Capture the cell that displays the provided text and extract its (X, Y) central coordinate. 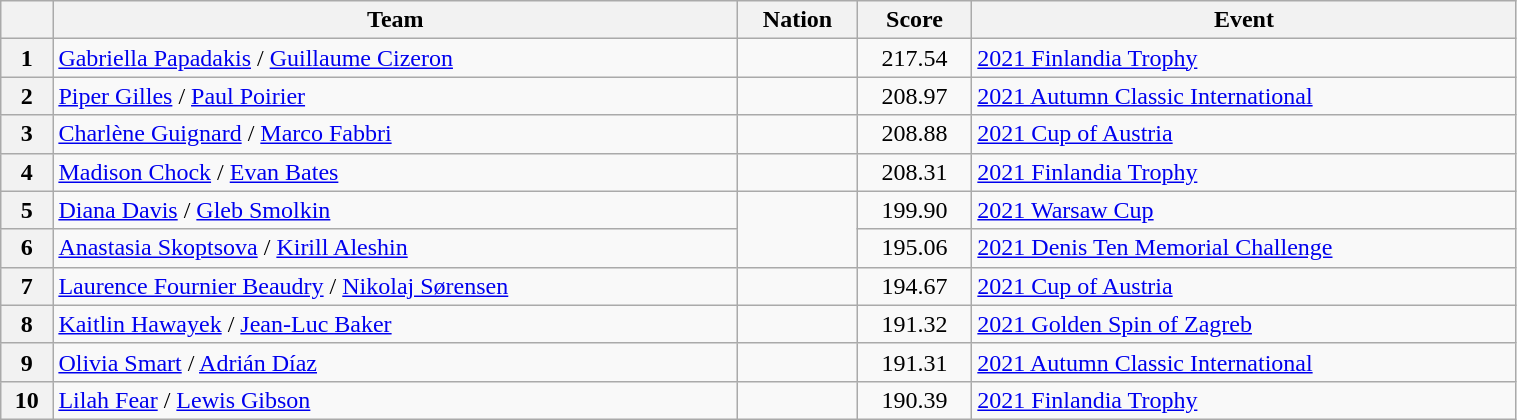
2 (27, 96)
Piper Gilles / Paul Poirier (396, 96)
Score (914, 20)
1 (27, 58)
7 (27, 286)
191.32 (914, 324)
Charlène Guignard / Marco Fabbri (396, 134)
195.06 (914, 248)
Anastasia Skoptsova / Kirill Aleshin (396, 248)
208.88 (914, 134)
6 (27, 248)
190.39 (914, 400)
Event (1244, 20)
10 (27, 400)
199.90 (914, 210)
Olivia Smart / Adrián Díaz (396, 362)
9 (27, 362)
194.67 (914, 286)
Gabriella Papadakis / Guillaume Cizeron (396, 58)
5 (27, 210)
2021 Denis Ten Memorial Challenge (1244, 248)
Nation (798, 20)
208.31 (914, 172)
Kaitlin Hawayek / Jean-Luc Baker (396, 324)
Laurence Fournier Beaudry / Nikolaj Sørensen (396, 286)
Lilah Fear / Lewis Gibson (396, 400)
2021 Warsaw Cup (1244, 210)
2021 Golden Spin of Zagreb (1244, 324)
8 (27, 324)
Madison Chock / Evan Bates (396, 172)
4 (27, 172)
3 (27, 134)
217.54 (914, 58)
191.31 (914, 362)
208.97 (914, 96)
Diana Davis / Gleb Smolkin (396, 210)
Team (396, 20)
